From the cell containing the given text, extract its center point as [x, y] coordinate. 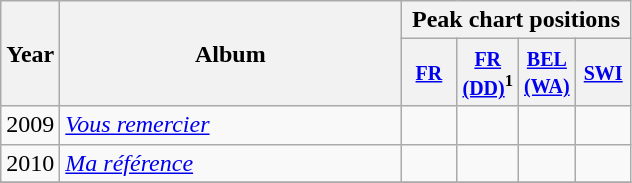
BEL (WA) [548, 72]
FR [429, 72]
Ma référence [230, 163]
Peak chart positions [516, 20]
FR (DD)1 [488, 72]
Album [230, 54]
SWI [603, 72]
2009 [30, 125]
Vous remercier [230, 125]
Year [30, 54]
2010 [30, 163]
